Return [X, Y] of the center of cell containing provided text 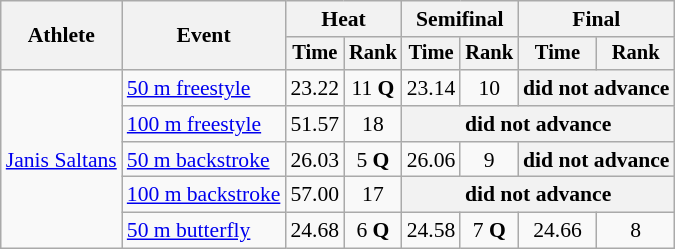
26.06 [432, 160]
11 Q [373, 88]
23.22 [314, 88]
23.14 [432, 88]
24.66 [558, 231]
50 m butterfly [204, 231]
50 m freestyle [204, 88]
9 [489, 160]
Final [596, 19]
57.00 [314, 195]
100 m freestyle [204, 124]
6 Q [373, 231]
100 m backstroke [204, 195]
17 [373, 195]
51.57 [314, 124]
8 [636, 231]
Heat [343, 19]
Janis Saltans [62, 159]
5 Q [373, 160]
26.03 [314, 160]
7 Q [489, 231]
Semifinal [460, 19]
10 [489, 88]
18 [373, 124]
24.68 [314, 231]
24.58 [432, 231]
50 m backstroke [204, 160]
Athlete [62, 36]
Event [204, 36]
